From the cell containing the given text, extract its center point as (x, y) coordinate. 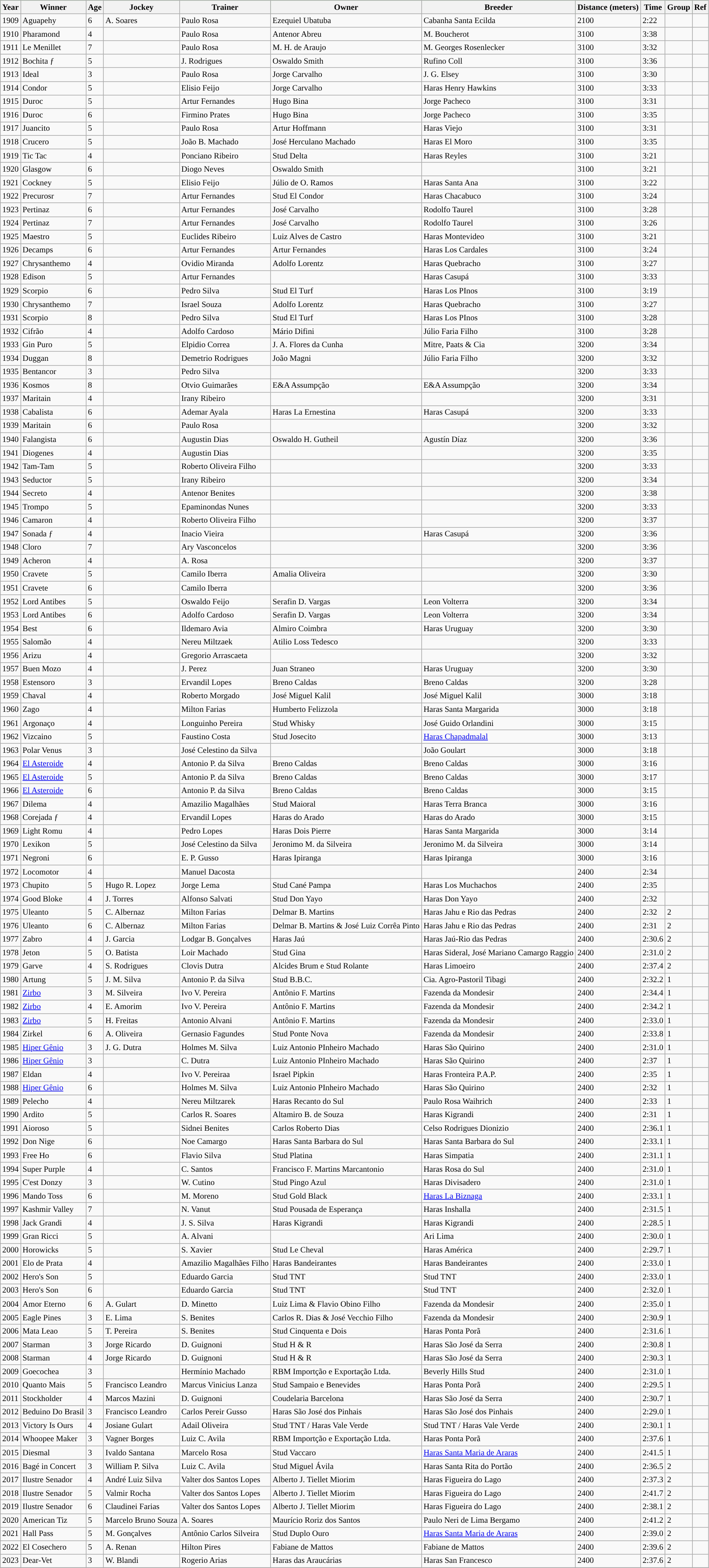
1946 (11, 521)
Ref (700, 7)
1979 (11, 966)
Elo de Prata (53, 1264)
1933 (11, 345)
Group (679, 7)
Agustín Díaz (499, 439)
3:19 (653, 291)
Longuinho Pereira (225, 723)
Loir Machado (225, 953)
Haras Santa Rita do Portão (499, 1466)
Jockey (142, 7)
Age (95, 7)
Goecochea (53, 1372)
Stud Delta (346, 156)
2019 (11, 1507)
Beverly Hills Stud (499, 1372)
Israel Pipkin (346, 1074)
2020 (11, 1520)
American Tiz (53, 1520)
2:34 (653, 872)
Ildemaro Avia (225, 629)
Vagner Borges (142, 1439)
Haras Recanto do Sul (346, 1101)
2017 (11, 1480)
Mitre, Paats & Cia (499, 345)
Maestro (53, 237)
2:30.6 (653, 939)
El Cosechero (53, 1548)
João Magni (346, 358)
1951 (11, 588)
1978 (11, 953)
Lexikon (53, 845)
1929 (11, 291)
1925 (11, 237)
Oswaldo H. Gutheil (346, 439)
Stud Gina (346, 953)
1937 (11, 399)
1994 (11, 1169)
Ademar Ayala (225, 412)
C'est Donzy (53, 1182)
Stud Ponte Nova (346, 1034)
J. G. Dutra (142, 1047)
Beduino Do Brasil (53, 1412)
1918 (11, 142)
Chupito (53, 885)
1975 (11, 912)
1922 (11, 196)
1968 (11, 818)
2005 (11, 1318)
Free Ho (53, 1156)
1927 (11, 264)
2006 (11, 1331)
José Herculano Machado (346, 142)
2018 (11, 1493)
Stud Duplo Ouro (346, 1534)
Haras Los Muchachos (499, 885)
1939 (11, 426)
Stud Maioral (346, 804)
2016 (11, 1466)
2:33 (653, 1101)
Juan Straneo (346, 669)
1942 (11, 466)
2014 (11, 1439)
Rogerio Arias (225, 1561)
Antenor Benites (225, 494)
Hall Pass (53, 1534)
1948 (11, 547)
Marcus Vinicius Lanza (225, 1385)
J. G. Elsey (499, 75)
1928 (11, 277)
W. Cutino (225, 1182)
2023 (11, 1561)
2:39.0 (653, 1534)
1920 (11, 169)
1947 (11, 534)
Cloro (53, 547)
Horowicks (53, 1250)
Gernasio Fagundes (225, 1034)
Artur Hoffmann (346, 129)
Almiro Coimbra (346, 629)
2:31.6 (653, 1331)
Maurício Roriz dos Santos (346, 1520)
José Guido Orlandini (499, 723)
Euclides Ribeiro (225, 237)
Stud B.B.C. (346, 980)
Carlos R. Dias & José Vecchio Filho (346, 1318)
M. Boucherot (499, 34)
1977 (11, 939)
Haras Henry Hawkins (499, 88)
2:39.6 (653, 1548)
1988 (11, 1088)
Antenor Abreu (346, 34)
1964 (11, 764)
1945 (11, 507)
Year (11, 7)
Faustino Costa (225, 737)
2:30.1 (653, 1426)
1916 (11, 115)
Ardito (53, 1115)
1986 (11, 1061)
Paulo Neri de Lima Bergamo (499, 1520)
Amazilio Magalhães Filho (225, 1264)
Bentancor (53, 372)
Haras Inshalla (499, 1210)
Pharamond (53, 34)
Stud El Condor (346, 196)
Dear-Vet (53, 1561)
Haras Jaú-Rio das Pedras (499, 939)
Antônio Carlos Silveira (225, 1534)
Amor Eterno (53, 1304)
Sidnei Benites (225, 1129)
Stud Pousada de Esperança (346, 1210)
Buen Mozo (53, 669)
2:30.9 (653, 1318)
1921 (11, 183)
1909 (11, 20)
Acheron (53, 561)
Stud Cinquenta e Dois (346, 1331)
Rufino Coll (499, 61)
Marcelo Rosa (225, 1453)
2009 (11, 1372)
Humberto Felizzola (346, 710)
Stud Whisky (346, 723)
Haras Don Yayo (499, 899)
1981 (11, 993)
Nereu Miltzaek (225, 642)
2:41.5 (653, 1453)
M. Moreno (225, 1196)
1917 (11, 129)
J. Rodrigues (225, 61)
1944 (11, 494)
1935 (11, 372)
2:41.2 (653, 1520)
Lodgar B. Gonçalves (225, 939)
2011 (11, 1399)
1984 (11, 1034)
A. Rosa (225, 561)
S. Rodrigues (142, 966)
Altamiro B. de Souza (346, 1115)
Manuel Dacosta (225, 872)
1960 (11, 710)
C. Dutra (225, 1061)
2:38.1 (653, 1507)
Owner (346, 7)
Artung (53, 980)
Camaron (53, 521)
Edison (53, 277)
Pelecho (53, 1101)
Whoopee Maker (53, 1439)
Ovidio Miranda (225, 264)
Firmino Prates (225, 115)
Hugo R. Lopez (142, 885)
2:31.5 (653, 1210)
Tic Tac (53, 156)
Josiane Gulart (142, 1426)
2012 (11, 1412)
Ary Vasconcelos (225, 547)
1924 (11, 223)
Kosmos (53, 385)
Super Purple (53, 1169)
2:29.7 (653, 1250)
Cifrão (53, 331)
E. Amorim (142, 1007)
J. Torres (142, 899)
J. A. Flores da Cunha (346, 345)
Haras Los Cardales (499, 250)
Ari Lima (499, 1237)
Haras América (499, 1250)
Haras San Francesco (499, 1561)
2:37.4 (653, 966)
1953 (11, 615)
Zirkel (53, 1034)
Valmir Rocha (142, 1493)
1967 (11, 804)
Ivaldo Santana (142, 1453)
Precurosr (53, 196)
2:41.7 (653, 1493)
2:31.1 (653, 1156)
Atilio Loss Tedesco (346, 642)
1992 (11, 1142)
Haras La Biznaga (499, 1196)
Le Menillet (53, 47)
Haras das Araucárias (346, 1561)
Cabanha Santa Ecilda (499, 20)
Tam-Tam (53, 466)
William P. Silva (142, 1466)
Haras Viejo (499, 129)
Israel Souza (225, 304)
Time (653, 7)
Corejada ƒ (53, 818)
Inacio Vieira (225, 534)
1955 (11, 642)
Winner (53, 7)
Gran Ricci (53, 1237)
Oswaldo Feijo (225, 602)
Haras La Ernestina (346, 412)
Noe Camargo (225, 1142)
Júlio de O. Ramos (346, 183)
Stud Miguel Ávila (346, 1466)
Roberto Morgado (225, 696)
Paulo Rosa Waihrich (499, 1101)
1952 (11, 602)
Ivo V. Pereiraa (225, 1074)
1911 (11, 47)
2003 (11, 1290)
N. Vanut (225, 1210)
Estensoro (53, 683)
Stud Sampaio e Benevides (346, 1385)
1938 (11, 412)
3:26 (653, 223)
Haras Limoeiro (499, 966)
Haras Divisadero (499, 1182)
Trompo (53, 507)
3:13 (653, 737)
1941 (11, 453)
1913 (11, 75)
2022 (11, 1548)
Adail Oliveira (225, 1426)
Ideal (53, 75)
1997 (11, 1210)
Carlos R. Soares (225, 1115)
S. Xavier (225, 1250)
A. Gulart (142, 1304)
Breeder (499, 7)
D. Minetto (225, 1304)
2008 (11, 1358)
Nereu Miltzarek (225, 1101)
2:36.5 (653, 1466)
Diogenes (53, 453)
Haras Reyles (499, 156)
Garve (53, 966)
Argonaço (53, 723)
Haras Jaú (346, 939)
Don Nige (53, 1142)
Condor (53, 88)
Epaminondas Nunes (225, 507)
3:22 (653, 183)
2:22 (653, 20)
1919 (11, 156)
Stud Don Yayo (346, 899)
Coudelaria Barcelona (346, 1399)
Salomão (53, 642)
Negroni (53, 858)
Stud Gold Black (346, 1196)
Marcelo Bruno Souza (142, 1520)
1926 (11, 250)
Otvio Guimarães (225, 385)
Haras Santa Ana (499, 183)
Celso Rodrigues Dionizio (499, 1129)
Glasgow (53, 169)
Antonio Alvani (225, 1021)
2015 (11, 1453)
O. Batista (142, 953)
Trainer (225, 7)
1910 (11, 34)
2:32.2 (653, 980)
Haras Sideral, José Mariano Camargo Raggio (499, 953)
1949 (11, 561)
2:37 (653, 1061)
1980 (11, 980)
Carlos Roberto Dias (346, 1129)
Jorge Lema (225, 885)
Delmar B. Martins (346, 912)
1965 (11, 777)
Dilema (53, 804)
Bagé in Concert (53, 1466)
2:33.8 (653, 1034)
Amalia Oliveira (346, 574)
Mata Leao (53, 1331)
2:35.0 (653, 1304)
2:29.0 (653, 1412)
Diogo Neves (225, 169)
A. Oliveira (142, 1034)
2000 (11, 1250)
Stud Josecito (346, 737)
1999 (11, 1237)
1996 (11, 1196)
Hermínio Machado (225, 1372)
1989 (11, 1101)
1930 (11, 304)
Crucero (53, 142)
M. Georges Rosenlecker (499, 47)
Stud Cané Pampa (346, 885)
2010 (11, 1385)
1973 (11, 885)
Falangista (53, 439)
1923 (11, 210)
Cockney (53, 183)
Arizu (53, 655)
2001 (11, 1264)
Ezequiel Ubatuba (346, 20)
Aioroso (53, 1129)
Chaval (53, 696)
1957 (11, 669)
Haras Rosa do Sul (499, 1169)
1991 (11, 1129)
1936 (11, 385)
Quanto Mais (53, 1385)
Stud Le Cheval (346, 1250)
2:30.3 (653, 1358)
1970 (11, 845)
1958 (11, 683)
2013 (11, 1426)
2004 (11, 1304)
Elpidio Correa (225, 345)
Mando Toss (53, 1196)
Pedro Lopes (225, 831)
2100 (608, 20)
Best (53, 629)
Cabalista (53, 412)
Haras Simpatia (499, 1156)
2:30.7 (653, 1399)
Seductor (53, 480)
Stud Pingo Azul (346, 1182)
2021 (11, 1534)
João Goulart (499, 750)
M. Gonçalves (142, 1534)
1912 (11, 61)
Carlos Pereir Gusso (225, 1412)
Decamps (53, 250)
1982 (11, 1007)
Stud Platina (346, 1156)
A. Renan (142, 1548)
Flavio Silva (225, 1156)
Cia. Agro-Pastoril Tibagi (499, 980)
1972 (11, 872)
J. S. Silva (225, 1223)
Vizcaino (53, 737)
Amazilio Magalhães (225, 804)
Good Bloke (53, 899)
Light Romu (53, 831)
Aguapehy (53, 20)
1954 (11, 629)
Jack Grandi (53, 1223)
2:34.4 (653, 993)
1963 (11, 750)
E. Lima (142, 1318)
1914 (11, 88)
2:30.8 (653, 1345)
1940 (11, 439)
Luiz Lima & Flavio Obino Filho (346, 1304)
Haras Terra Branca (499, 804)
1934 (11, 358)
Marcos Mazini (142, 1399)
M. Silveira (142, 993)
Haras El Moro (499, 142)
Haras Chapadmalal (499, 737)
1956 (11, 655)
Jeton (53, 953)
J. M. Silva (142, 980)
1950 (11, 574)
Diesmal (53, 1453)
H. Freitas (142, 1021)
J. Perez (225, 669)
Gregorio Arrascaeta (225, 655)
M. H. de Araujo (346, 47)
Zago (53, 710)
1976 (11, 926)
Distance (meters) (608, 7)
Gin Puro (53, 345)
Haras Fronteira P.A.P. (499, 1074)
1974 (11, 899)
2:29.5 (653, 1385)
Hilton Pires (225, 1548)
Juancito (53, 129)
Zabro (53, 939)
1943 (11, 480)
João B. Machado (225, 142)
2:30.0 (653, 1237)
3:17 (653, 777)
Polar Venus (53, 750)
J. Garcia (142, 939)
Secreto (53, 494)
1995 (11, 1182)
2:28.5 (653, 1223)
2:32.0 (653, 1290)
Demetrio Rodrigues (225, 358)
E. P. Gusso (225, 858)
1959 (11, 696)
Kashmir Valley (53, 1210)
2:34.2 (653, 1007)
Mário Difini (346, 331)
1983 (11, 1021)
2007 (11, 1345)
W. Blandi (142, 1561)
C. Santos (225, 1169)
Stud Vaccaro (346, 1453)
Locomotor (53, 872)
Francisco F. Martins Marcantonio (346, 1169)
1962 (11, 737)
Haras Montevideo (499, 237)
Luiz Alves de Castro (346, 237)
1969 (11, 831)
1993 (11, 1156)
1985 (11, 1047)
Stockholder (53, 1399)
Alfonso Salvati (225, 899)
Bochita ƒ (53, 61)
A. Alvani (225, 1237)
Ponciano Ribeiro (225, 156)
Alcides Brum e Stud Rolante (346, 966)
1998 (11, 1223)
1931 (11, 318)
1971 (11, 858)
André Luiz Silva (142, 1480)
2002 (11, 1277)
T. Pereira (142, 1331)
Haras Dois Pierre (346, 831)
1961 (11, 723)
1987 (11, 1074)
Duggan (53, 358)
1932 (11, 331)
1966 (11, 791)
Claudinei Farias (142, 1507)
Sonada ƒ (53, 534)
Eldan (53, 1074)
2:37.3 (653, 1480)
Clovis Dutra (225, 966)
1915 (11, 102)
Delmar B. Martins & José Luiz Corrêa Pinto (346, 926)
Victory Is Ours (53, 1426)
2:36.1 (653, 1129)
Eagle Pines (53, 1318)
Haras Chacabuco (499, 196)
1990 (11, 1115)
